Determine the [x, y] coordinate at the center of the cell enclosing the given text.  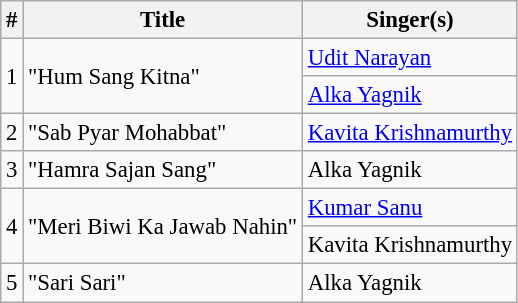
4 [12, 226]
Udit Narayan [410, 58]
"Meri Biwi Ka Jawab Nahin" [163, 226]
3 [12, 170]
Kumar Sanu [410, 208]
"Sari Sari" [163, 283]
# [12, 20]
"Hum Sang Kitna" [163, 76]
"Hamra Sajan Sang" [163, 170]
"Sab Pyar Mohabbat" [163, 133]
Title [163, 20]
5 [12, 283]
2 [12, 133]
Singer(s) [410, 20]
1 [12, 76]
